Identify which cell holds the provided text, then report its [x, y] central coordinate. 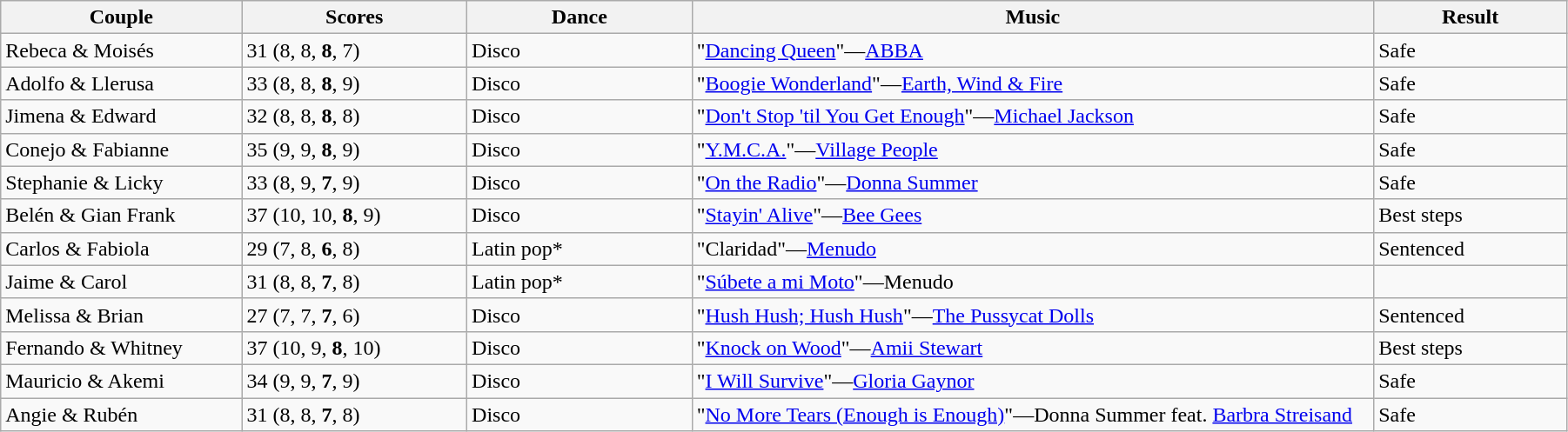
Stephanie & Licky [122, 183]
Belén & Gian Frank [122, 216]
29 (7, 8, 6, 8) [355, 249]
27 (7, 7, 7, 6) [355, 315]
37 (10, 10, 8, 9) [355, 216]
"I Will Survive"—Gloria Gaynor [1033, 381]
33 (8, 8, 8, 9) [355, 83]
Fernando & Whitney [122, 348]
"Claridad"—Menudo [1033, 249]
Jimena & Edward [122, 116]
"Y.M.C.A."—Village People [1033, 150]
34 (9, 9, 7, 9) [355, 381]
"Stayin' Alive"—Bee Gees [1033, 216]
Dance [580, 17]
"Don't Stop 'til You Get Enough"—Michael Jackson [1033, 116]
32 (8, 8, 8, 8) [355, 116]
Carlos & Fabiola [122, 249]
Conejo & Fabianne [122, 150]
Scores [355, 17]
"Súbete a mi Moto"—Menudo [1033, 282]
Rebeca & Moisés [122, 50]
33 (8, 9, 7, 9) [355, 183]
Melissa & Brian [122, 315]
37 (10, 9, 8, 10) [355, 348]
Jaime & Carol [122, 282]
"No More Tears (Enough is Enough)"—Donna Summer feat. Barbra Streisand [1033, 415]
"Boogie Wonderland"—Earth, Wind & Fire [1033, 83]
"On the Radio"—Donna Summer [1033, 183]
35 (9, 9, 8, 9) [355, 150]
Result [1471, 17]
31 (8, 8, 8, 7) [355, 50]
Adolfo & Llerusa [122, 83]
"Dancing Queen"—ABBA [1033, 50]
"Hush Hush; Hush Hush"—The Pussycat Dolls [1033, 315]
Music [1033, 17]
Couple [122, 17]
"Knock on Wood"—Amii Stewart [1033, 348]
Angie & Rubén [122, 415]
Mauricio & Akemi [122, 381]
